For the text-containing cell, return its midpoint in [x, y] coordinate format. 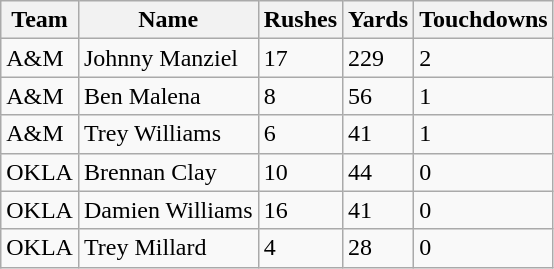
8 [300, 96]
Rushes [300, 20]
44 [378, 172]
Touchdowns [484, 20]
4 [300, 248]
56 [378, 96]
Team [40, 20]
17 [300, 58]
229 [378, 58]
6 [300, 134]
28 [378, 248]
10 [300, 172]
Ben Malena [168, 96]
2 [484, 58]
Brennan Clay [168, 172]
Name [168, 20]
Trey Millard [168, 248]
Yards [378, 20]
Johnny Manziel [168, 58]
Damien Williams [168, 210]
16 [300, 210]
Trey Williams [168, 134]
